Identify which cell holds the provided text, then report its [x, y] central coordinate. 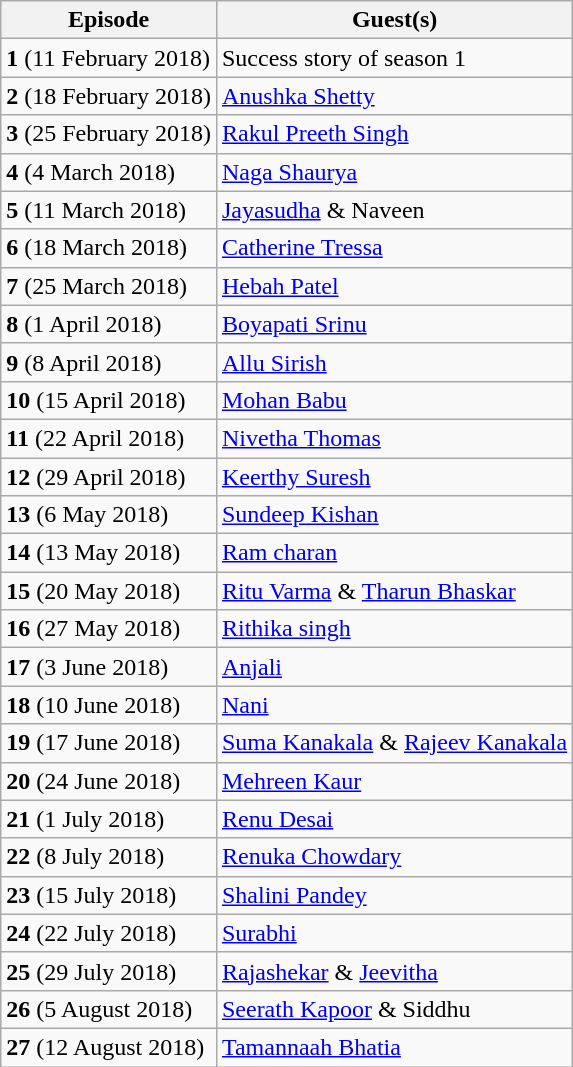
6 (18 March 2018) [109, 248]
21 (1 July 2018) [109, 819]
Nani [394, 705]
Shalini Pandey [394, 895]
Naga Shaurya [394, 172]
Rajashekar & Jeevitha [394, 971]
1 (11 February 2018) [109, 58]
20 (24 June 2018) [109, 781]
4 (4 March 2018) [109, 172]
11 (22 April 2018) [109, 438]
Episode [109, 20]
10 (15 April 2018) [109, 400]
Renuka Chowdary [394, 857]
25 (29 July 2018) [109, 971]
13 (6 May 2018) [109, 515]
Boyapati Srinu [394, 324]
26 (5 August 2018) [109, 1009]
Surabhi [394, 933]
23 (15 July 2018) [109, 895]
Hebah Patel [394, 286]
Rithika singh [394, 629]
Anushka Shetty [394, 96]
8 (1 April 2018) [109, 324]
Jayasudha & Naveen [394, 210]
3 (25 February 2018) [109, 134]
Rakul Preeth Singh [394, 134]
Nivetha Thomas [394, 438]
Sundeep Kishan [394, 515]
19 (17 June 2018) [109, 743]
Keerthy Suresh [394, 477]
15 (20 May 2018) [109, 591]
Renu Desai [394, 819]
Mehreen Kaur [394, 781]
18 (10 June 2018) [109, 705]
Mohan Babu [394, 400]
2 (18 February 2018) [109, 96]
Tamannaah Bhatia [394, 1047]
16 (27 May 2018) [109, 629]
Success story of season 1 [394, 58]
Ritu Varma & Tharun Bhaskar [394, 591]
17 (3 June 2018) [109, 667]
Allu Sirish [394, 362]
7 (25 March 2018) [109, 286]
5 (11 March 2018) [109, 210]
12 (29 April 2018) [109, 477]
Catherine Tressa [394, 248]
22 (8 July 2018) [109, 857]
24 (22 July 2018) [109, 933]
Ram charan [394, 553]
Seerath Kapoor & Siddhu [394, 1009]
Anjali [394, 667]
27 (12 August 2018) [109, 1047]
9 (8 April 2018) [109, 362]
Suma Kanakala & Rajeev Kanakala [394, 743]
Guest(s) [394, 20]
14 (13 May 2018) [109, 553]
